For the text-containing cell, return its midpoint in [x, y] coordinate format. 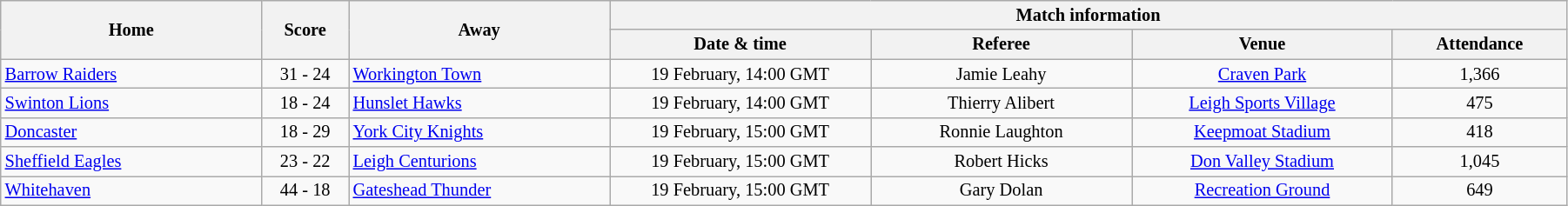
Whitehaven [131, 190]
Leigh Centurions [479, 162]
31 - 24 [305, 74]
649 [1479, 190]
Workington Town [479, 74]
Doncaster [131, 132]
Match information [1089, 15]
Jamie Leahy [1002, 74]
Referee [1002, 44]
Away [479, 30]
York City Knights [479, 132]
Venue [1263, 44]
Date & time [740, 44]
Home [131, 30]
18 - 29 [305, 132]
Attendance [1479, 44]
Gary Dolan [1002, 190]
Keepmoat Stadium [1263, 132]
Swinton Lions [131, 103]
Ronnie Laughton [1002, 132]
Recreation Ground [1263, 190]
Gateshead Thunder [479, 190]
Craven Park [1263, 74]
Hunslet Hawks [479, 103]
44 - 18 [305, 190]
1,366 [1479, 74]
Sheffield Eagles [131, 162]
Leigh Sports Village [1263, 103]
Score [305, 30]
23 - 22 [305, 162]
Barrow Raiders [131, 74]
Thierry Alibert [1002, 103]
475 [1479, 103]
418 [1479, 132]
Don Valley Stadium [1263, 162]
18 - 24 [305, 103]
1,045 [1479, 162]
Robert Hicks [1002, 162]
